Search for the cell housing the specified text and yield its [x, y] center coordinate. 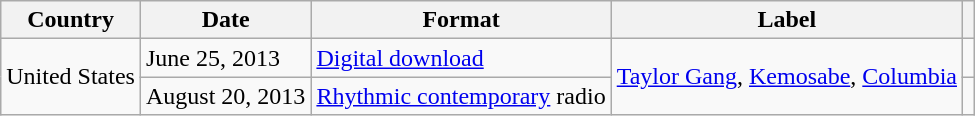
Taylor Gang, Kemosabe, Columbia [786, 77]
June 25, 2013 [225, 58]
Label [786, 20]
Rhythmic contemporary radio [461, 96]
Country [71, 20]
Date [225, 20]
United States [71, 77]
Digital download [461, 58]
August 20, 2013 [225, 96]
Format [461, 20]
